For the text-containing cell, return its midpoint in (X, Y) coordinate format. 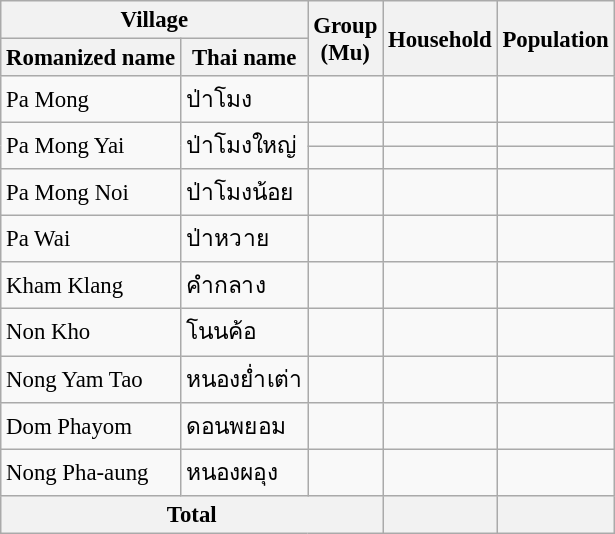
Pa Mong Yai (91, 146)
ดอนพยอม (244, 426)
Village (154, 20)
Pa Wai (91, 240)
Non Kho (91, 332)
Kham Klang (91, 286)
Nong Pha-aung (91, 472)
โนนค้อ (244, 332)
Pa Mong Noi (91, 192)
Total (192, 514)
หนองย่ำเต่า (244, 380)
Thai name (244, 58)
Household (440, 38)
Pa Mong (91, 100)
ป่าโมงน้อย (244, 192)
หนองผอุง (244, 472)
Dom Phayom (91, 426)
ป่าโมงใหญ่ (244, 146)
ป่าหวาย (244, 240)
Group(Mu) (346, 38)
Population (556, 38)
Romanized name (91, 58)
ป่าโมง (244, 100)
คำกลาง (244, 286)
Nong Yam Tao (91, 380)
